Determine the [X, Y] coordinate at the center of the cell enclosing the given text.  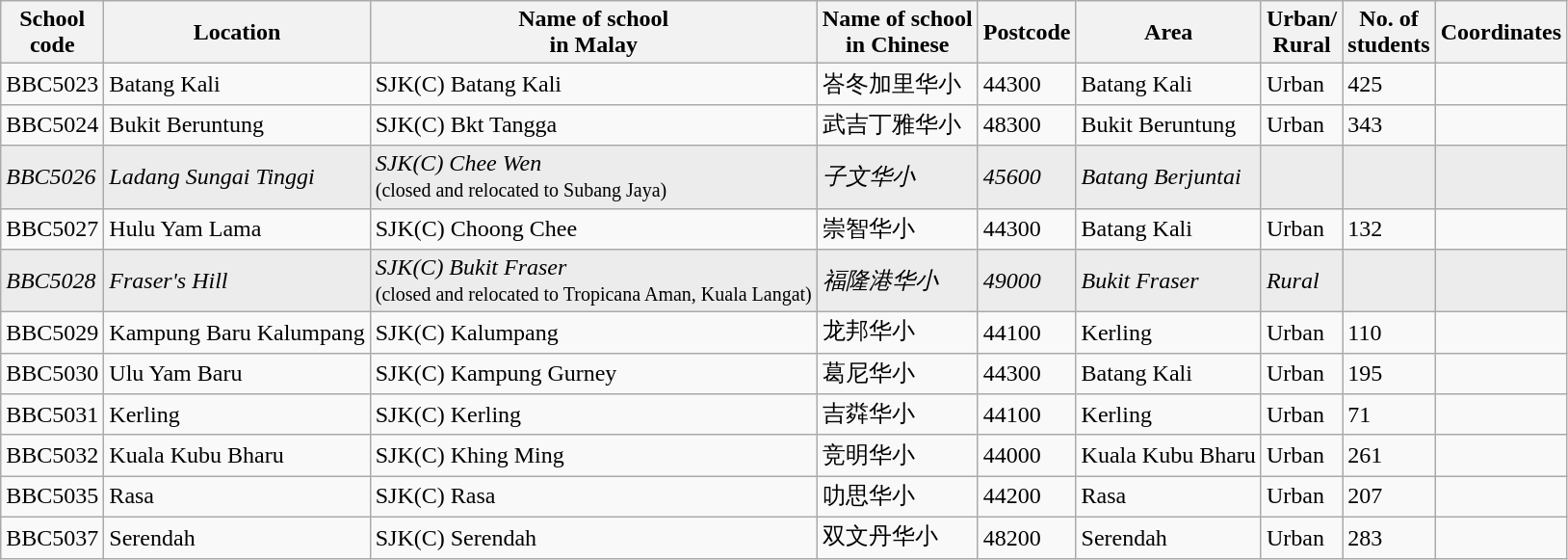
45600 [1027, 177]
110 [1389, 333]
SJK(C) Kerling [593, 414]
SJK(C) Choong Chee [593, 229]
BBC5030 [52, 374]
44000 [1027, 455]
双文丹华小 [898, 538]
132 [1389, 229]
SJK(C) Chee Wen(closed and relocated to Subang Jaya) [593, 177]
Coordinates [1501, 33]
71 [1389, 414]
BBC5032 [52, 455]
SJK(C) Kampung Gurney [593, 374]
Hulu Yam Lama [237, 229]
SJK(C) Bkt Tangga [593, 125]
福隆港华小 [898, 281]
425 [1389, 85]
SJK(C) Rasa [593, 497]
48200 [1027, 538]
SJK(C) Serendah [593, 538]
葛尼华小 [898, 374]
崇智华小 [898, 229]
BBC5028 [52, 281]
Schoolcode [52, 33]
BBC5027 [52, 229]
龙邦华小 [898, 333]
BBC5023 [52, 85]
49000 [1027, 281]
283 [1389, 538]
195 [1389, 374]
Urban/Rural [1301, 33]
No. ofstudents [1389, 33]
吉粦华小 [898, 414]
BBC5026 [52, 177]
207 [1389, 497]
BBC5031 [52, 414]
343 [1389, 125]
BBC5029 [52, 333]
SJK(C) Khing Ming [593, 455]
Name of schoolin Malay [593, 33]
261 [1389, 455]
Fraser's Hill [237, 281]
Batang Berjuntai [1168, 177]
BBC5035 [52, 497]
48300 [1027, 125]
SJK(C) Kalumpang [593, 333]
Rural [1301, 281]
叻思华小 [898, 497]
44200 [1027, 497]
BBC5037 [52, 538]
Location [237, 33]
竞明华小 [898, 455]
Name of schoolin Chinese [898, 33]
BBC5024 [52, 125]
Kampung Baru Kalumpang [237, 333]
Postcode [1027, 33]
子文华小 [898, 177]
Bukit Fraser [1168, 281]
Ladang Sungai Tinggi [237, 177]
峇冬加里华小 [898, 85]
SJK(C) Batang Kali [593, 85]
Area [1168, 33]
Ulu Yam Baru [237, 374]
SJK(C) Bukit Fraser(closed and relocated to Tropicana Aman, Kuala Langat) [593, 281]
武吉丁雅华小 [898, 125]
